For the text-containing cell, return its midpoint in [X, Y] coordinate format. 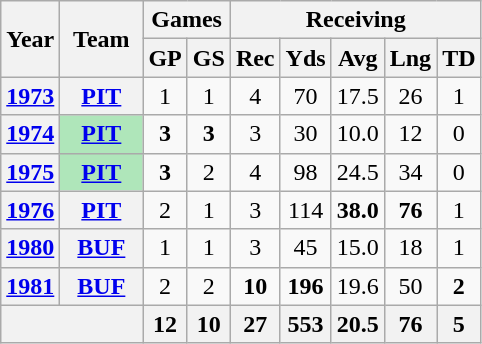
Games [186, 20]
27 [255, 324]
45 [306, 248]
1974 [30, 134]
50 [410, 286]
196 [306, 286]
38.0 [358, 210]
TD [459, 58]
553 [306, 324]
Year [30, 39]
1981 [30, 286]
Yds [306, 58]
98 [306, 172]
30 [306, 134]
Lng [410, 58]
34 [410, 172]
10.0 [358, 134]
114 [306, 210]
GS [208, 58]
17.5 [358, 96]
26 [410, 96]
Avg [358, 58]
1975 [30, 172]
1976 [30, 210]
Receiving [356, 20]
19.6 [358, 286]
5 [459, 324]
70 [306, 96]
1980 [30, 248]
1973 [30, 96]
GP [165, 58]
Team [102, 39]
15.0 [358, 248]
18 [410, 248]
20.5 [358, 324]
24.5 [358, 172]
Rec [255, 58]
